Provide the [x, y] coordinate of the cell's center where the given text is located.  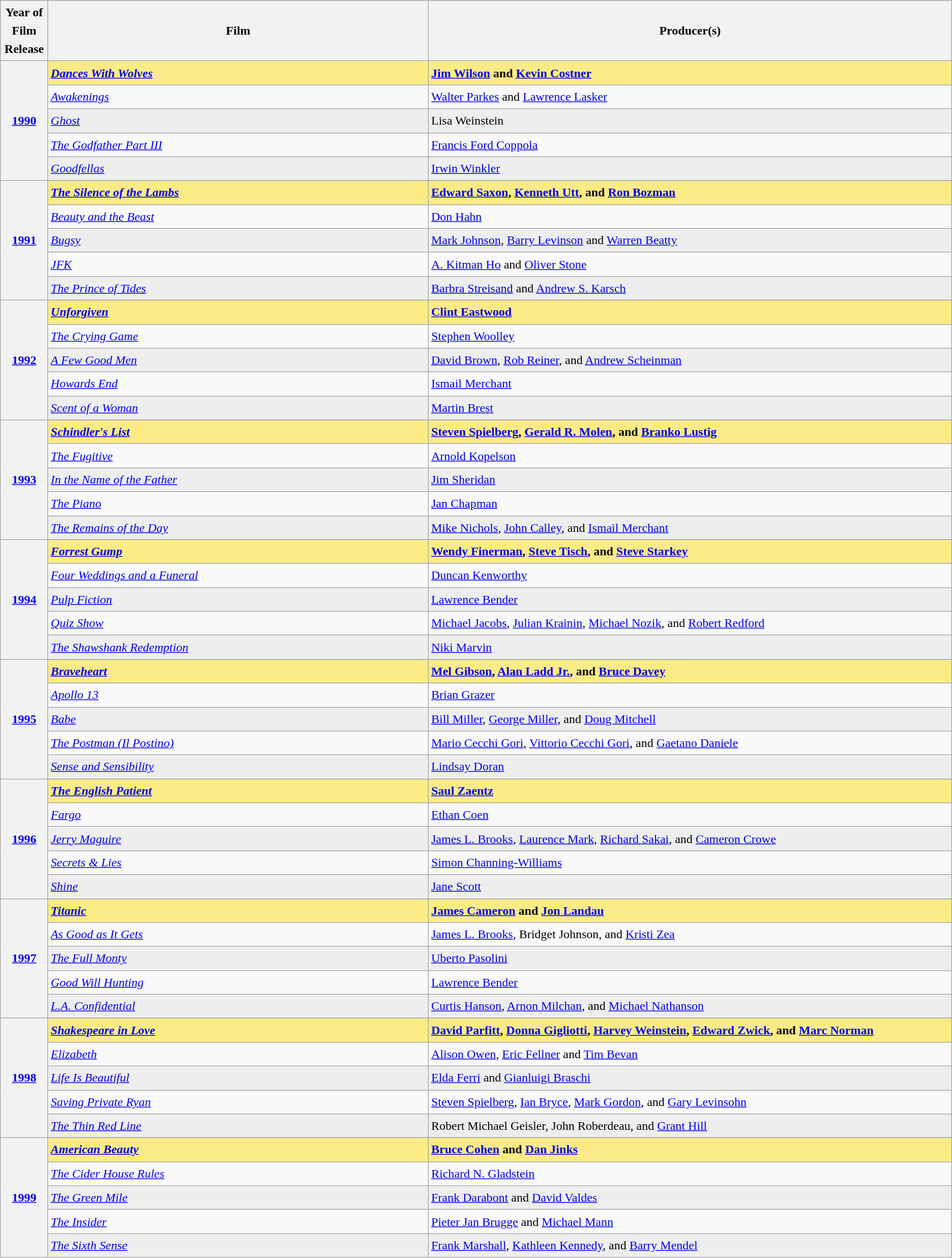
1993 [24, 480]
Robert Michael Geisler, John Roberdeau, and Grant Hill [690, 1126]
James Cameron and Jon Landau [690, 910]
Steven Spielberg, Ian Bryce, Mark Gordon, and Gary Levinsohn [690, 1102]
Mario Cecchi Gori, Vittorio Cecchi Gori, and Gaetano Daniele [690, 743]
The Cider House Rules [238, 1174]
Mel Gibson, Alan Ladd Jr., and Bruce Davey [690, 671]
A Few Good Men [238, 360]
As Good as It Gets [238, 935]
Scent of a Woman [238, 408]
Mike Nichols, John Calley, and Ismail Merchant [690, 528]
Irwin Winkler [690, 169]
Bugsy [238, 240]
JFK [238, 264]
A. Kitman Ho and Oliver Stone [690, 264]
Jan Chapman [690, 503]
Elizabeth [238, 1054]
Bruce Cohen and Dan Jinks [690, 1150]
Steven Spielberg, Gerald R. Molen, and Branko Lustig [690, 432]
Stephen Woolley [690, 337]
L.A. Confidential [238, 1006]
Secrets & Lies [238, 862]
The Insider [238, 1221]
Michael Jacobs, Julian Krainin, Michael Nozik, and Robert Redford [690, 623]
James L. Brooks, Laurence Mark, Richard Sakai, and Cameron Crowe [690, 839]
Quiz Show [238, 623]
1995 [24, 719]
Beauty and the Beast [238, 217]
Don Hahn [690, 217]
The Thin Red Line [238, 1126]
The English Patient [238, 791]
Bill Miller, George Miller, and Doug Mitchell [690, 719]
Walter Parkes and Lawrence Lasker [690, 97]
The Full Monty [238, 958]
David Brown, Rob Reiner, and Andrew Scheinman [690, 360]
Shakespeare in Love [238, 1030]
Titanic [238, 910]
1990 [24, 121]
Lisa Weinstein [690, 121]
1992 [24, 360]
Film [238, 31]
Pulp Fiction [238, 599]
Uberto Pasolini [690, 958]
Wendy Finerman, Steve Tisch, and Steve Starkey [690, 551]
1991 [24, 240]
Life Is Beautiful [238, 1078]
Ismail Merchant [690, 384]
Ghost [238, 121]
Sense and Sensibility [238, 767]
Apollo 13 [238, 695]
Saul Zaentz [690, 791]
Goodfellas [238, 169]
Fargo [238, 815]
Arnold Kopelson [690, 456]
Frank Marshall, Kathleen Kennedy, and Barry Mendel [690, 1246]
Curtis Hanson, Arnon Milchan, and Michael Nathanson [690, 1006]
Schindler's List [238, 432]
The Remains of the Day [238, 528]
Jerry Maguire [238, 839]
Clint Eastwood [690, 312]
The Shawshank Redemption [238, 647]
1999 [24, 1198]
Pieter Jan Brugge and Michael Mann [690, 1221]
Saving Private Ryan [238, 1102]
Martin Brest [690, 408]
Unforgiven [238, 312]
The Postman (Il Postino) [238, 743]
1998 [24, 1078]
The Piano [238, 503]
Ethan Coen [690, 815]
The Godfather Part III [238, 144]
Francis Ford Coppola [690, 144]
Producer(s) [690, 31]
Duncan Kenworthy [690, 576]
Good Will Hunting [238, 982]
Year of Film Release [24, 31]
James L. Brooks, Bridget Johnson, and Kristi Zea [690, 935]
Richard N. Gladstein [690, 1174]
The Fugitive [238, 456]
The Prince of Tides [238, 288]
Braveheart [238, 671]
Brian Grazer [690, 695]
Elda Ferri and Gianluigi Braschi [690, 1078]
Jane Scott [690, 887]
The Green Mile [238, 1198]
Shine [238, 887]
Dances With Wolves [238, 73]
The Silence of the Lambs [238, 192]
Howards End [238, 384]
Barbra Streisand and Andrew S. Karsch [690, 288]
In the Name of the Father [238, 480]
Lindsay Doran [690, 767]
1997 [24, 958]
The Crying Game [238, 337]
American Beauty [238, 1150]
1996 [24, 839]
Forrest Gump [238, 551]
Mark Johnson, Barry Levinson and Warren Beatty [690, 240]
Alison Owen, Eric Fellner and Tim Bevan [690, 1054]
Awakenings [238, 97]
Babe [238, 719]
David Parfitt, Donna Gigliotti, Harvey Weinstein, Edward Zwick, and Marc Norman [690, 1030]
Niki Marvin [690, 647]
Simon Channing-Williams [690, 862]
Edward Saxon, Kenneth Utt, and Ron Bozman [690, 192]
Frank Darabont and David Valdes [690, 1198]
1994 [24, 599]
Jim Sheridan [690, 480]
Jim Wilson and Kevin Costner [690, 73]
Four Weddings and a Funeral [238, 576]
The Sixth Sense [238, 1246]
